From the cell containing the given text, extract its center point as (x, y) coordinate. 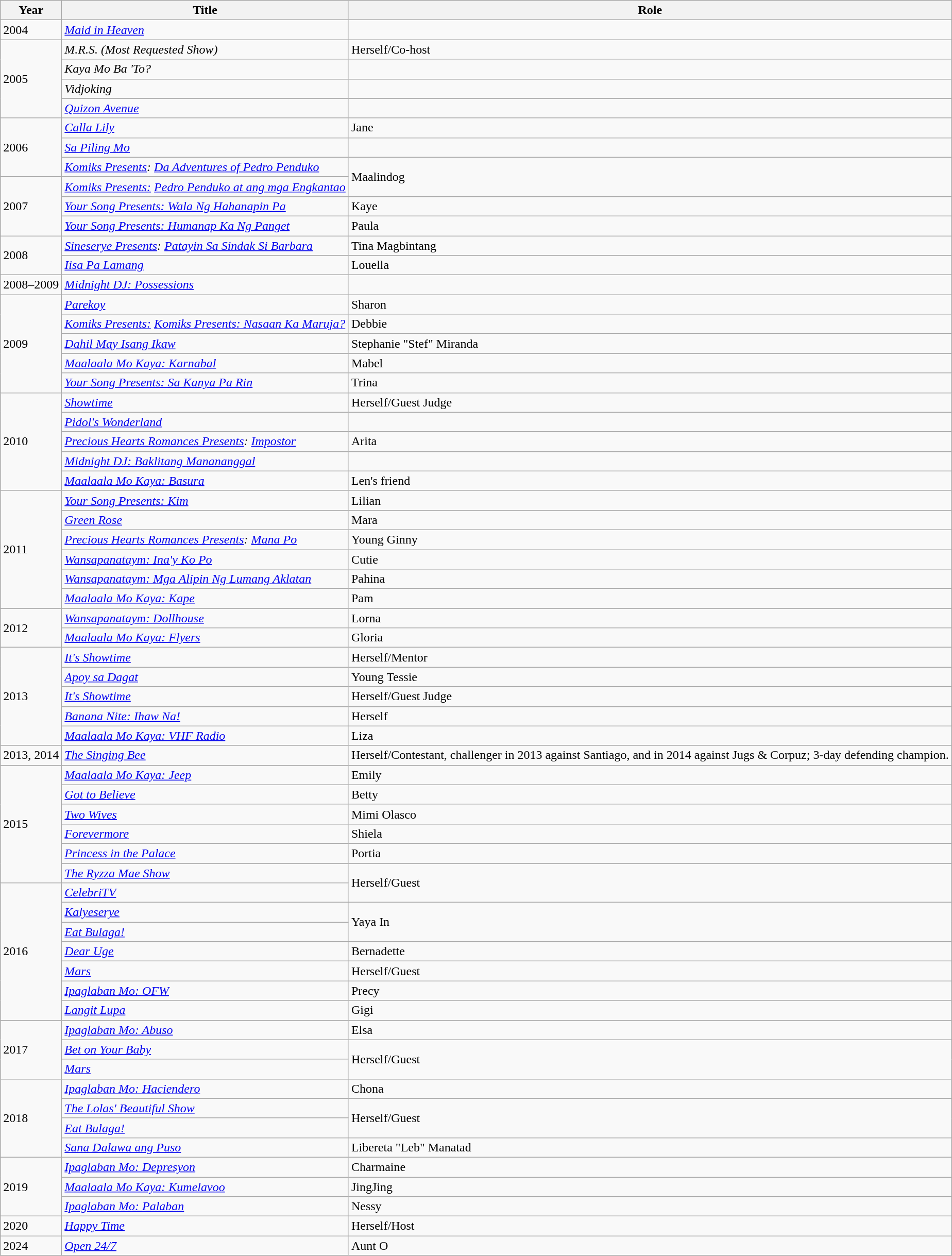
Banana Nite: Ihaw Na! (205, 716)
Midnight DJ: Baklitang Manananggal (205, 461)
Mara (650, 520)
M.R.S. (Most Requested Show) (205, 49)
Portia (650, 853)
Maalaala Mo Kaya: Kumelavoo (205, 1186)
2019 (31, 1186)
Shiela (650, 834)
2004 (31, 30)
Herself/Mentor (650, 657)
Calla Lily (205, 128)
Lilian (650, 500)
Jane (650, 128)
Herself/Host (650, 1226)
Your Song Presents: Sa Kanya Pa Rin (205, 383)
Precious Hearts Romances Presents: Mana Po (205, 539)
2005 (31, 79)
2020 (31, 1226)
Showtime (205, 402)
Bet on Your Baby (205, 1049)
Young Ginny (650, 539)
Arita (650, 442)
2008–2009 (31, 285)
Kalyeserye (205, 912)
2010 (31, 442)
Precious Hearts Romances Presents: Impostor (205, 442)
Maid in Heaven (205, 30)
2018 (31, 1118)
Bernadette (650, 952)
Maalaala Mo Kaya: Karnabal (205, 363)
Ipaglaban Mo: Haciendero (205, 1089)
Princess in the Palace (205, 853)
Year (31, 10)
Wansapanataym: Ina'y Ko Po (205, 559)
Role (650, 10)
Aunt O (650, 1246)
Pahina (650, 579)
The Singing Bee (205, 755)
CelebriTV (205, 893)
Ipaglaban Mo: OFW (205, 991)
Wansapanataym: Mga Alipin Ng Lumang Aklatan (205, 579)
Komiks Presents: Pedro Penduko at ang mga Engkantao (205, 186)
Cutie (650, 559)
Mabel (650, 363)
Wansapanataym: Dollhouse (205, 618)
Midnight DJ: Possessions (205, 285)
Trina (650, 383)
Young Tessie (650, 677)
Ipaglaban Mo: Depresyon (205, 1167)
Dahil May Isang Ikaw (205, 344)
Libereta "Leb" Manatad (650, 1147)
Your Song Presents: Humanap Ka Ng Panget (205, 226)
Maalaala Mo Kaya: Kape (205, 599)
Your Song Presents: Wala Ng Hahanapin Pa (205, 206)
Quizon Avenue (205, 108)
Got to Believe (205, 794)
Betty (650, 794)
JingJing (650, 1186)
Elsa (650, 1030)
2024 (31, 1246)
Sineserye Presents: Patayin Sa Sindak Si Barbara (205, 246)
Sana Dalawa ang Puso (205, 1147)
Louella (650, 265)
Sharon (650, 304)
Two Wives (205, 814)
Kaye (650, 206)
Langit Lupa (205, 1010)
Stephanie "Stef" Miranda (650, 344)
2013, 2014 (31, 755)
Len's friend (650, 481)
2011 (31, 549)
Chona (650, 1089)
Komiks Presents: Da Adventures of Pedro Penduko (205, 167)
Maalaala Mo Kaya: Basura (205, 481)
Gloria (650, 638)
2013 (31, 697)
Happy Time (205, 1226)
Ipaglaban Mo: Abuso (205, 1030)
Herself (650, 716)
Vidjoking (205, 89)
The Lolas' Beautiful Show (205, 1108)
Apoy sa Dagat (205, 677)
Mimi Olasco (650, 814)
2016 (31, 952)
Title (205, 10)
Komiks Presents: Komiks Presents: Nasaan Ka Maruja? (205, 324)
Kaya Mo Ba 'To? (205, 69)
Lorna (650, 618)
Herself/Co-host (650, 49)
Yaya In (650, 922)
Maalaala Mo Kaya: Flyers (205, 638)
Dear Uge (205, 952)
Forevermore (205, 834)
Green Rose (205, 520)
Emily (650, 775)
2008 (31, 256)
Paula (650, 226)
Precy (650, 991)
Iisa Pa Lamang (205, 265)
Your Song Presents: Kim (205, 500)
Maalaala Mo Kaya: Jeep (205, 775)
Charmaine (650, 1167)
2006 (31, 147)
Parekoy (205, 304)
Maalindog (650, 177)
Debbie (650, 324)
Herself/Contestant, challenger in 2013 against Santiago, and in 2014 against Jugs & Corpuz; 3-day defending champion. (650, 755)
2007 (31, 206)
Ipaglaban Mo: Palaban (205, 1207)
2017 (31, 1049)
Liza (650, 736)
Sa Piling Mo (205, 147)
Open 24/7 (205, 1246)
Nessy (650, 1207)
Maalaala Mo Kaya: VHF Radio (205, 736)
The Ryzza Mae Show (205, 873)
Pam (650, 599)
Pidol's Wonderland (205, 422)
2015 (31, 824)
2009 (31, 344)
2012 (31, 628)
Gigi (650, 1010)
Tina Magbintang (650, 246)
